From the cell containing the given text, extract its center point as (X, Y) coordinate. 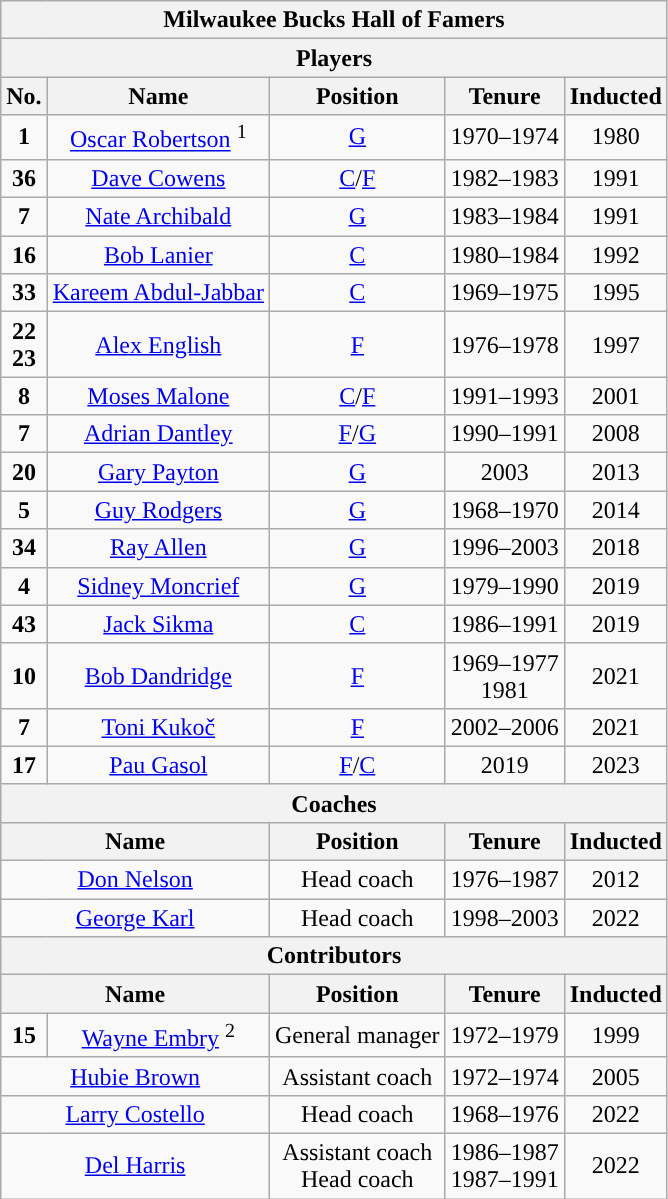
Dave Cowens (158, 178)
F/C (357, 765)
2003 (504, 472)
1995 (616, 293)
1969–1975 (504, 293)
Assistant coach (357, 1076)
2001 (616, 396)
General manager (357, 1036)
2018 (616, 548)
Nate Archibald (158, 217)
Milwaukee Bucks Hall of Famers (334, 20)
16 (24, 255)
1999 (616, 1036)
1983–1984 (504, 217)
Gary Payton (158, 472)
Del Harris (136, 1166)
1969–19771981 (504, 676)
Guy Rodgers (158, 510)
Pau Gasol (158, 765)
2014 (616, 510)
4 (24, 586)
No. (24, 96)
Wayne Embry 2 (158, 1036)
Contributors (334, 956)
1972–1979 (504, 1036)
2005 (616, 1076)
33 (24, 293)
Moses Malone (158, 396)
Toni Kukoč (158, 727)
Larry Costello (136, 1114)
2023 (616, 765)
Players (334, 58)
2223 (24, 344)
Hubie Brown (136, 1076)
36 (24, 178)
Adrian Dantley (158, 434)
Bob Dandridge (158, 676)
1996–2003 (504, 548)
20 (24, 472)
43 (24, 624)
Coaches (334, 803)
2012 (616, 880)
5 (24, 510)
1982–1983 (504, 178)
Oscar Robertson 1 (158, 138)
1998–2003 (504, 918)
Ray Allen (158, 548)
34 (24, 548)
1970–1974 (504, 138)
Don Nelson (136, 880)
Alex English (158, 344)
1997 (616, 344)
1991–1993 (504, 396)
1976–1987 (504, 880)
17 (24, 765)
Assistant coachHead coach (357, 1166)
1986–1991 (504, 624)
Bob Lanier (158, 255)
2013 (616, 472)
1972–1974 (504, 1076)
8 (24, 396)
1968–1970 (504, 510)
1986–19871987–1991 (504, 1166)
1990–1991 (504, 434)
F/G (357, 434)
1980–1984 (504, 255)
George Karl (136, 918)
1980 (616, 138)
1968–1976 (504, 1114)
1979–1990 (504, 586)
1976–1978 (504, 344)
Kareem Abdul-Jabbar (158, 293)
Jack Sikma (158, 624)
2002–2006 (504, 727)
1992 (616, 255)
2008 (616, 434)
Sidney Moncrief (158, 586)
1 (24, 138)
10 (24, 676)
15 (24, 1036)
